For the text-containing cell, return its midpoint in (x, y) coordinate format. 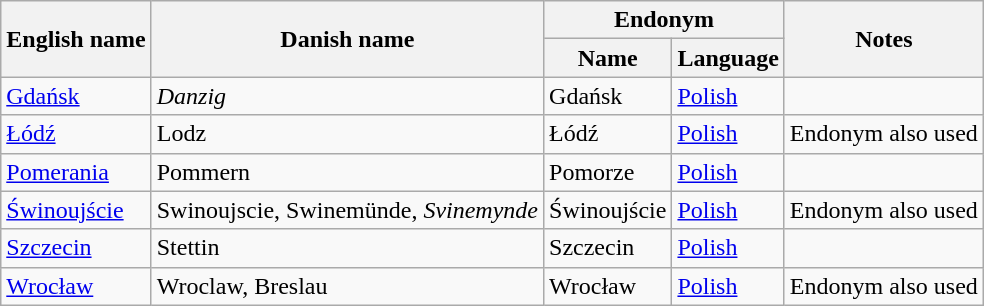
Name (608, 58)
Pomorze (608, 172)
Pomerania (76, 172)
Danzig (347, 96)
Wroclaw, Breslau (347, 286)
Danish name (347, 39)
Stettin (347, 248)
Language (728, 58)
Pommern (347, 172)
Endonym (664, 20)
Notes (884, 39)
Lodz (347, 134)
Swinoujscie, Swinemünde, Svinemynde (347, 210)
English name (76, 39)
